Scan for the cell matching the given text and deliver its [x, y] coordinate at center. 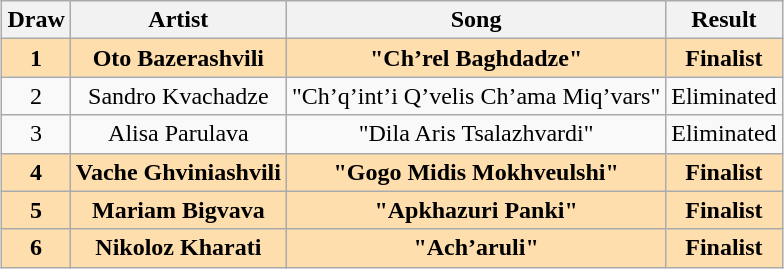
3 [36, 134]
"Apkhazuri Panki" [476, 210]
Nikoloz Kharati [178, 248]
"Dila Aris Tsalazhvardi" [476, 134]
Artist [178, 20]
5 [36, 210]
"Ach’aruli" [476, 248]
2 [36, 96]
1 [36, 58]
"Gogo Midis Mokhveulshi" [476, 172]
"Ch’rel Baghdadze" [476, 58]
Vache Ghviniashvili [178, 172]
Result [724, 20]
6 [36, 248]
Song [476, 20]
Mariam Bigvava [178, 210]
Alisa Parulava [178, 134]
Sandro Kvachadze [178, 96]
"Ch’q’int’i Q’velis Ch’ama Miq’vars" [476, 96]
4 [36, 172]
Oto Bazerashvili [178, 58]
Draw [36, 20]
